Provide the [x, y] coordinate of the cell's center where the given text is located.  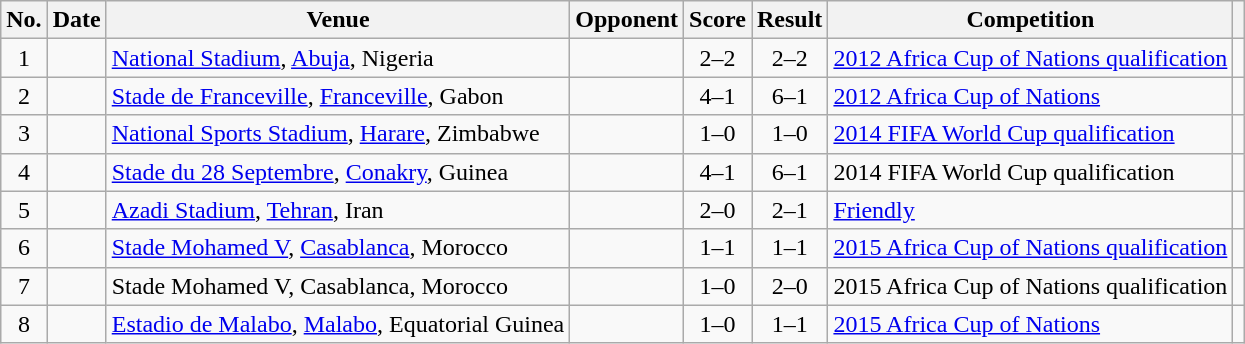
4 [24, 172]
Opponent [627, 20]
Score [718, 20]
Stade de Franceville, Franceville, Gabon [338, 96]
National Stadium, Abuja, Nigeria [338, 58]
Date [76, 20]
8 [24, 324]
Competition [1030, 20]
Result [790, 20]
2012 Africa Cup of Nations qualification [1030, 58]
National Sports Stadium, Harare, Zimbabwe [338, 134]
1 [24, 58]
6 [24, 248]
2015 Africa Cup of Nations [1030, 324]
5 [24, 210]
Friendly [1030, 210]
No. [24, 20]
Venue [338, 20]
Azadi Stadium, Tehran, Iran [338, 210]
2–1 [790, 210]
2012 Africa Cup of Nations [1030, 96]
Estadio de Malabo, Malabo, Equatorial Guinea [338, 324]
3 [24, 134]
7 [24, 286]
2 [24, 96]
Stade du 28 Septembre, Conakry, Guinea [338, 172]
